Return the [X, Y] coordinate for the center point of the cell that contains the specified text.  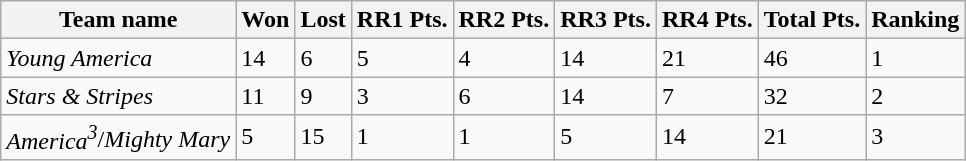
RR4 Pts. [707, 20]
Team name [118, 20]
Stars & Stripes [118, 96]
15 [323, 138]
Young America [118, 58]
Lost [323, 20]
America3/Mighty Mary [118, 138]
Ranking [916, 20]
RR1 Pts. [402, 20]
Total Pts. [812, 20]
9 [323, 96]
2 [916, 96]
RR3 Pts. [606, 20]
4 [504, 58]
7 [707, 96]
Won [266, 20]
46 [812, 58]
32 [812, 96]
11 [266, 96]
RR2 Pts. [504, 20]
